Search for the cell housing the specified text and yield its [X, Y] center coordinate. 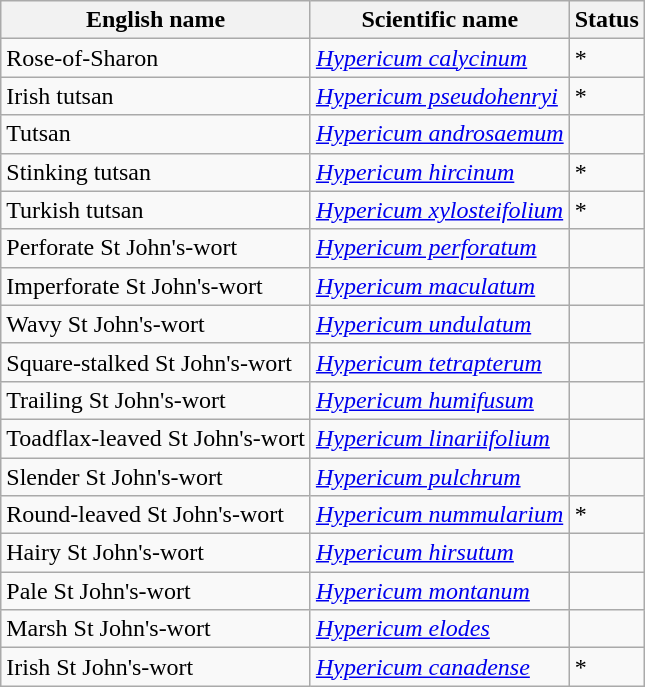
Marsh St John's-wort [156, 629]
Hypericum linariifolium [440, 438]
Hypericum maculatum [440, 286]
Scientific name [440, 20]
English name [156, 20]
Irish St John's-wort [156, 667]
Stinking tutsan [156, 172]
Hypericum nummularium [440, 515]
Toadflax-leaved St John's-wort [156, 438]
Hypericum tetrapterum [440, 362]
Pale St John's-wort [156, 591]
Rose-of-Sharon [156, 58]
Hypericum pulchrum [440, 477]
Hypericum androsaemum [440, 134]
Tutsan [156, 134]
Hypericum elodes [440, 629]
Perforate St John's-wort [156, 248]
Hypericum montanum [440, 591]
Hypericum canadense [440, 667]
Hairy St John's-wort [156, 553]
Square-stalked St John's-wort [156, 362]
Trailing St John's-wort [156, 400]
Slender St John's-wort [156, 477]
Irish tutsan [156, 96]
Hypericum pseudohenryi [440, 96]
Hypericum calycinum [440, 58]
Wavy St John's-wort [156, 324]
Hypericum perforatum [440, 248]
Imperforate St John's-wort [156, 286]
Turkish tutsan [156, 210]
Hypericum hirsutum [440, 553]
Hypericum undulatum [440, 324]
Hypericum humifusum [440, 400]
Status [606, 20]
Round-leaved St John's-wort [156, 515]
Hypericum hircinum [440, 172]
Hypericum xylosteifolium [440, 210]
